Provide the (x, y) coordinate of the cell's center where the given text is located.  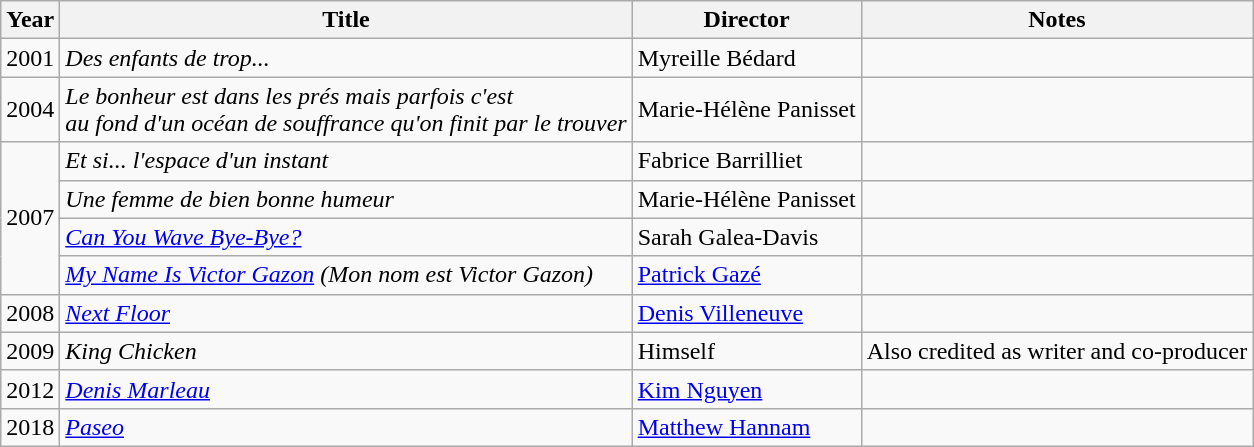
King Chicken (346, 351)
2009 (30, 351)
My Name Is Victor Gazon (Mon nom est Victor Gazon) (346, 275)
Le bonheur est dans les prés mais parfois c'estau fond d'un océan de souffrance qu'on finit par le trouver (346, 110)
Denis Marleau (346, 389)
2018 (30, 427)
Year (30, 20)
2012 (30, 389)
2001 (30, 58)
Title (346, 20)
Matthew Hannam (746, 427)
2007 (30, 218)
Fabrice Barrilliet (746, 161)
Et si... l'espace d'un instant (346, 161)
Denis Villeneuve (746, 313)
Himself (746, 351)
2004 (30, 110)
Director (746, 20)
Can You Wave Bye-Bye? (346, 237)
Paseo (346, 427)
Kim Nguyen (746, 389)
Myreille Bédard (746, 58)
Une femme de bien bonne humeur (346, 199)
Patrick Gazé (746, 275)
Notes (1057, 20)
Next Floor (346, 313)
2008 (30, 313)
Des enfants de trop... (346, 58)
Sarah Galea-Davis (746, 237)
Also credited as writer and co-producer (1057, 351)
